Capture the cell that displays the provided text and extract its (X, Y) central coordinate. 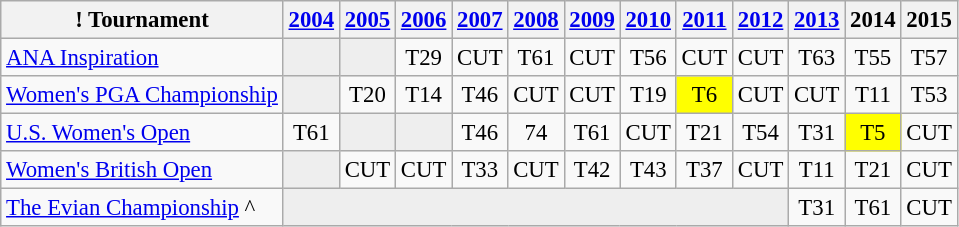
2015 (929, 20)
T37 (704, 170)
ANA Inspiration (142, 58)
2011 (704, 20)
U.S. Women's Open (142, 133)
T56 (648, 58)
T63 (817, 58)
2006 (424, 20)
2013 (817, 20)
74 (536, 133)
T6 (704, 95)
2014 (873, 20)
2005 (367, 20)
T19 (648, 95)
T42 (592, 170)
T20 (367, 95)
T54 (760, 133)
2004 (311, 20)
T14 (424, 95)
The Evian Championship ^ (142, 208)
T53 (929, 95)
2012 (760, 20)
T57 (929, 58)
T29 (424, 58)
T43 (648, 170)
2007 (480, 20)
Women's British Open (142, 170)
2009 (592, 20)
Women's PGA Championship (142, 95)
T55 (873, 58)
T33 (480, 170)
2008 (536, 20)
T5 (873, 133)
! Tournament (142, 20)
2010 (648, 20)
